Detect which cell encompasses the target text, then output its (X, Y) center coordinate. 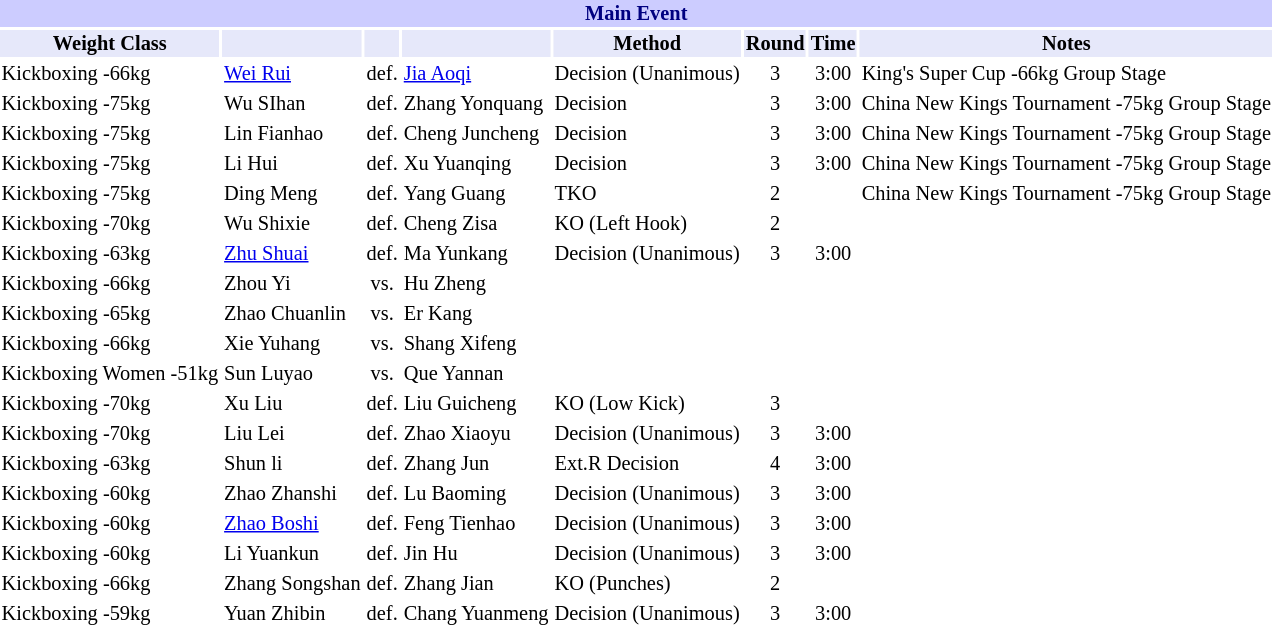
Ma Yunkang (476, 254)
Sun Luyao (293, 374)
Li Hui (293, 164)
Ext.R Decision (647, 464)
Zhang Yonquang (476, 104)
KO (Punches) (647, 584)
Time (833, 44)
Weight Class (110, 44)
Lu Baoming (476, 494)
Liu Lei (293, 434)
Yang Guang (476, 194)
Notes (1066, 44)
Main Event (636, 14)
KO (Low Kick) (647, 404)
Round (775, 44)
Lin Fianhao (293, 134)
Cheng Zisa (476, 224)
Zhou Yi (293, 284)
Wu Shixie (293, 224)
Shang Xifeng (476, 344)
Zhang Jian (476, 584)
Li Yuankun (293, 554)
Xie Yuhang (293, 344)
Liu Guicheng (476, 404)
Wei Rui (293, 74)
Zhang Songshan (293, 584)
Method (647, 44)
Kickboxing -65kg (110, 314)
Hu Zheng (476, 284)
Que Yannan (476, 374)
Xu Liu (293, 404)
Wu SIhan (293, 104)
Jia Aoqi (476, 74)
TKO (647, 194)
Zhao Zhanshi (293, 494)
4 (775, 464)
Zhang Jun (476, 464)
Zhao Chuanlin (293, 314)
Feng Tienhao (476, 524)
Shun li (293, 464)
Zhao Xiaoyu (476, 434)
KO (Left Hook) (647, 224)
Jin Hu (476, 554)
Cheng Juncheng (476, 134)
Ding Meng (293, 194)
Er Kang (476, 314)
King's Super Cup -66kg Group Stage (1066, 74)
Zhu Shuai (293, 254)
Xu Yuanqing (476, 164)
Kickboxing Women -51kg (110, 374)
Zhao Boshi (293, 524)
